Identify which cell holds the provided text, then report its (x, y) central coordinate. 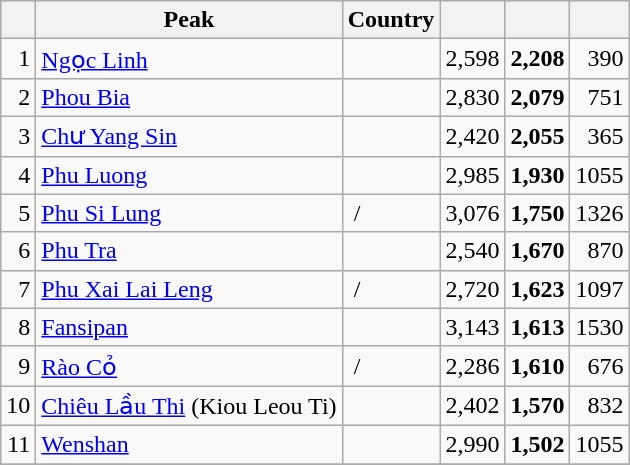
7 (18, 289)
Phou Bia (189, 97)
11 (18, 444)
1097 (600, 289)
4 (18, 175)
1,623 (538, 289)
676 (600, 366)
2 (18, 97)
2,079 (538, 97)
1530 (600, 327)
9 (18, 366)
10 (18, 406)
Chư Yang Sin (189, 136)
2,055 (538, 136)
1,610 (538, 366)
2,985 (472, 175)
5 (18, 213)
1326 (600, 213)
1,613 (538, 327)
Chiêu Lầu Thi (Kiou Leou Ti) (189, 406)
Phu Si Lung (189, 213)
2,286 (472, 366)
Peak (189, 20)
832 (600, 406)
2,402 (472, 406)
1,930 (538, 175)
870 (600, 251)
2,540 (472, 251)
Wenshan (189, 444)
365 (600, 136)
1,570 (538, 406)
Phu Xai Lai Leng (189, 289)
390 (600, 59)
6 (18, 251)
751 (600, 97)
2,420 (472, 136)
2,598 (472, 59)
2,830 (472, 97)
1,502 (538, 444)
Phu Tra (189, 251)
3,076 (472, 213)
2,208 (538, 59)
1,670 (538, 251)
Country (391, 20)
3 (18, 136)
2,720 (472, 289)
Phu Luong (189, 175)
3,143 (472, 327)
Ngọc Linh (189, 59)
1 (18, 59)
8 (18, 327)
Rào Cỏ (189, 366)
1,750 (538, 213)
Fansipan (189, 327)
2,990 (472, 444)
